Capture the cell that displays the provided text and extract its (X, Y) central coordinate. 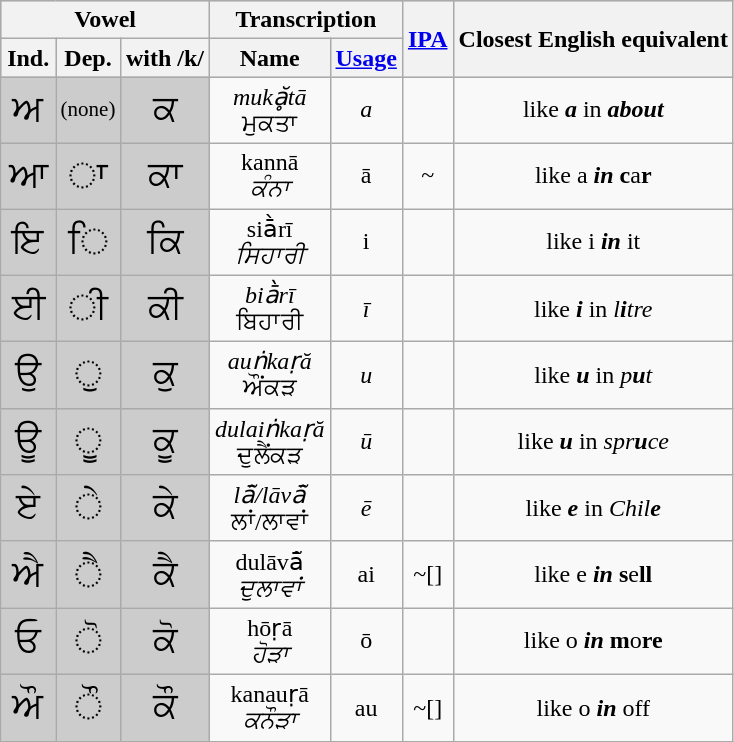
like o in more (593, 642)
like u in put (593, 376)
ੁ (88, 376)
ਊ (28, 442)
ਆ (28, 176)
biā̀rīਬਿਹਾਰੀ (270, 308)
ੌ (88, 708)
like e in Chile (593, 508)
ਕੋ (164, 642)
ī (366, 308)
ੇ (88, 508)
with /k/ (164, 58)
like o in off (593, 708)
u (366, 376)
dulaiṅkaṛăਦੁਲੈਂਕੜ (270, 442)
ai (366, 574)
Transcription (306, 20)
ō (366, 642)
ਕਾ (164, 176)
Dep. (88, 58)
ਕੁ (164, 376)
Closest English equivalent (593, 39)
ਕਿ (164, 242)
ਕੂ (164, 442)
ਇ (28, 242)
ੂ (88, 442)
like e in sell (593, 574)
ਕੇ (164, 508)
siā̀rīਸਿਹਾਰੀ (270, 242)
ਿ (88, 242)
lā̃/lāvā̃ਲਾਂ/ਲਾਵਾਂ (270, 508)
ਏ (28, 508)
ੈ (88, 574)
like i in it (593, 242)
like i in litre (593, 308)
ū (366, 442)
Vowel (106, 20)
ਾ (88, 176)
dulāvā̃ਦੁਲਾਵਾਂ (270, 574)
ਕੀ (164, 308)
ੋ (88, 642)
i (366, 242)
ē (366, 508)
kannāਕੰਨਾ (270, 176)
hōṛāਹੋੜਾ (270, 642)
ਐ (28, 574)
like a in car (593, 176)
au (366, 708)
ਈ (28, 308)
ਉ (28, 376)
like a in about (593, 110)
a (366, 110)
ਕੌ (164, 708)
(none) (88, 110)
auṅkaṛăਔਂਕੜ (270, 376)
Ind. (28, 58)
ਕੈ (164, 574)
ਕ (164, 110)
mukḁ̆tāਮੁਕਤਾ (270, 110)
ā (366, 176)
ਔ (28, 708)
kanauṛāਕਨੌੜਾ (270, 708)
Usage (366, 58)
IPA (428, 39)
Name (270, 58)
like u in spruce (593, 442)
~ (428, 176)
ੀ (88, 308)
ਅ (28, 110)
ਓ (28, 642)
